Capture the cell that displays the provided text and extract its [x, y] central coordinate. 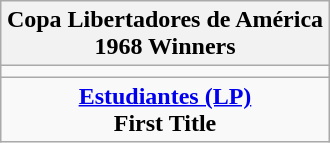
Copa Libertadores de América1968 Winners [164, 34]
Estudiantes (LP)First Title [164, 110]
